Detect which cell encompasses the target text, then output its (x, y) center coordinate. 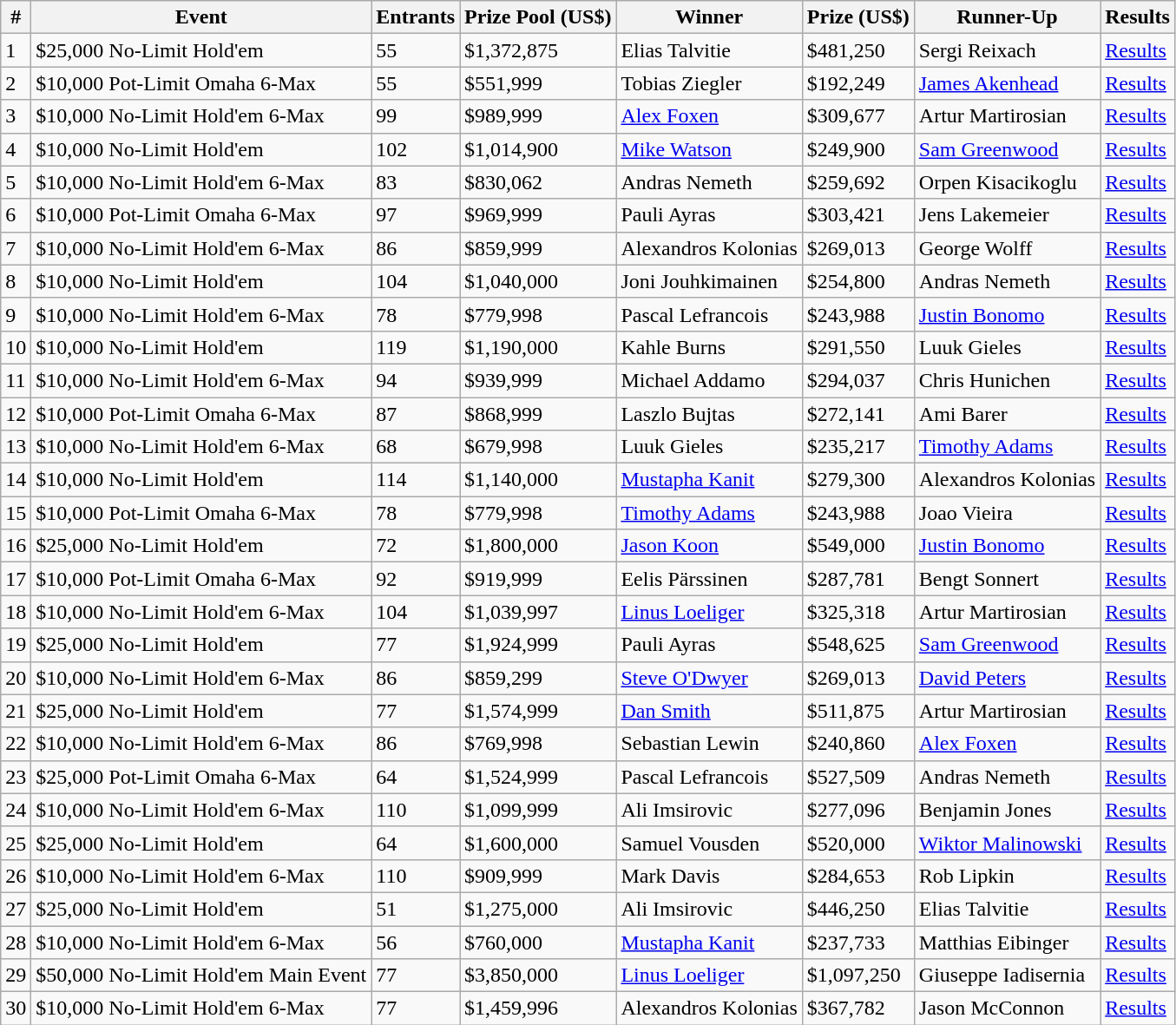
51 (416, 909)
4 (16, 149)
$511,875 (857, 711)
$868,999 (538, 414)
George Wolff (1007, 248)
Sebastian Lewin (709, 744)
$1,040,000 (538, 281)
$235,217 (857, 447)
$367,782 (857, 1009)
# (16, 17)
$1,275,000 (538, 909)
7 (16, 248)
Runner-Up (1007, 17)
$859,999 (538, 248)
Laszlo Bujtas (709, 414)
$287,781 (857, 579)
$1,140,000 (538, 480)
Matthias Eibinger (1007, 942)
$551,999 (538, 83)
Mike Watson (709, 149)
Event (201, 17)
20 (16, 678)
$830,062 (538, 182)
15 (16, 513)
29 (16, 976)
David Peters (1007, 678)
$939,999 (538, 380)
$769,998 (538, 744)
$989,999 (538, 116)
Dan Smith (709, 711)
$1,574,999 (538, 711)
21 (16, 711)
2 (16, 83)
$192,249 (857, 83)
$3,850,000 (538, 976)
Orpen Kisacikoglu (1007, 182)
25 (16, 843)
Mark Davis (709, 876)
Steve O'Dwyer (709, 678)
24 (16, 810)
$446,250 (857, 909)
Kahle Burns (709, 347)
1 (16, 50)
$277,096 (857, 810)
Jens Lakemeier (1007, 215)
97 (416, 215)
Benjamin Jones (1007, 810)
Wiktor Malinowski (1007, 843)
$1,190,000 (538, 347)
Eelis Pärssinen (709, 579)
6 (16, 215)
Entrants (416, 17)
Samuel Vousden (709, 843)
$548,625 (857, 645)
$1,459,996 (538, 1009)
Michael Addamo (709, 380)
Joni Jouhkimainen (709, 281)
92 (416, 579)
$1,800,000 (538, 546)
$1,524,999 (538, 777)
56 (416, 942)
99 (416, 116)
87 (416, 414)
Giuseppe Iadisernia (1007, 976)
Winner (709, 17)
$1,372,875 (538, 50)
102 (416, 149)
James Akenhead (1007, 83)
Ami Barer (1007, 414)
$325,318 (857, 612)
19 (16, 645)
$50,000 No-Limit Hold'em Main Event (201, 976)
10 (16, 347)
Joao Vieira (1007, 513)
72 (416, 546)
5 (16, 182)
$240,860 (857, 744)
114 (416, 480)
$520,000 (857, 843)
3 (16, 116)
17 (16, 579)
$259,692 (857, 182)
$481,250 (857, 50)
$1,600,000 (538, 843)
Prize (US$) (857, 17)
14 (16, 480)
$527,509 (857, 777)
$237,733 (857, 942)
$679,998 (538, 447)
12 (16, 414)
Jason McConnon (1007, 1009)
23 (16, 777)
83 (416, 182)
Tobias Ziegler (709, 83)
28 (16, 942)
8 (16, 281)
$294,037 (857, 380)
$279,300 (857, 480)
26 (16, 876)
$284,653 (857, 876)
68 (416, 447)
Rob Lipkin (1007, 876)
Jason Koon (709, 546)
Sergi Reixach (1007, 50)
$969,999 (538, 215)
$1,014,900 (538, 149)
$272,141 (857, 414)
9 (16, 314)
$303,421 (857, 215)
$291,550 (857, 347)
94 (416, 380)
27 (16, 909)
30 (16, 1009)
$254,800 (857, 281)
13 (16, 447)
$919,999 (538, 579)
$909,999 (538, 876)
$1,097,250 (857, 976)
$1,924,999 (538, 645)
Bengt Sonnert (1007, 579)
$25,000 Pot-Limit Omaha 6-Max (201, 777)
$309,677 (857, 116)
18 (16, 612)
$760,000 (538, 942)
$859,299 (538, 678)
16 (16, 546)
11 (16, 380)
$249,900 (857, 149)
119 (416, 347)
Chris Hunichen (1007, 380)
Prize Pool (US$) (538, 17)
$1,039,997 (538, 612)
22 (16, 744)
$1,099,999 (538, 810)
$549,000 (857, 546)
